Return (X, Y) of the center of cell containing provided text 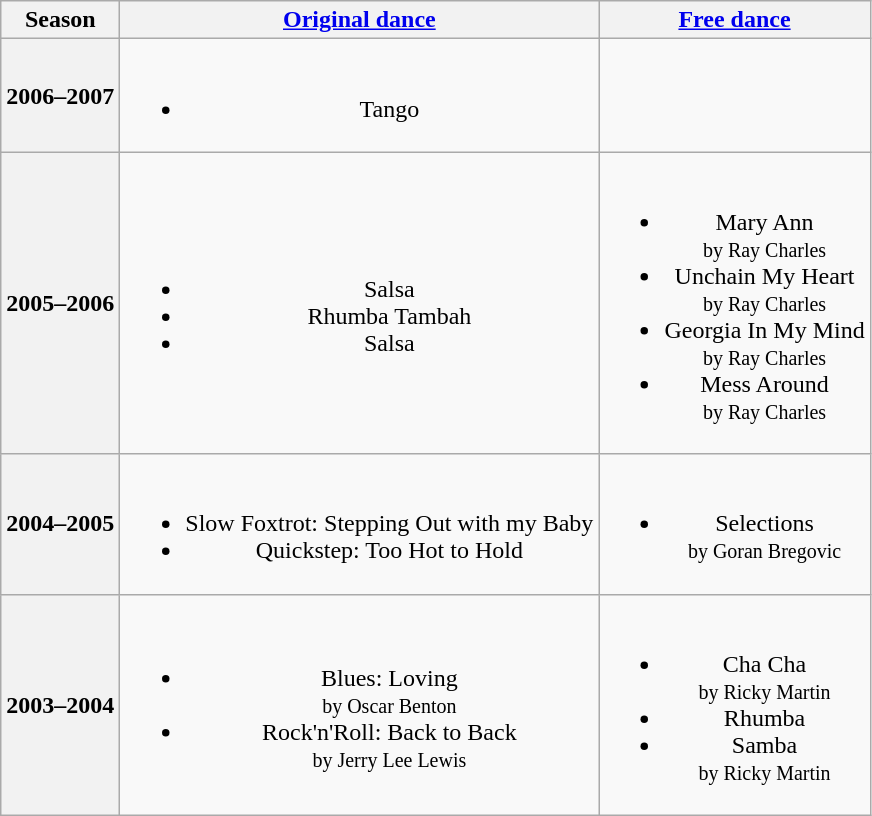
Free dance (734, 20)
2003–2004 (60, 704)
Slow Foxtrot: Stepping Out with my BabyQuickstep: Too Hot to Hold (360, 524)
Selections by Goran Bregovic (734, 524)
Cha Cha by Ricky Martin RhumbaSamba by Ricky Martin (734, 704)
2006–2007 (60, 96)
Season (60, 20)
2004–2005 (60, 524)
Blues: Loving by Oscar Benton Rock'n'Roll: Back to Back by Jerry Lee Lewis (360, 704)
Tango (360, 96)
2005–2006 (60, 303)
Mary Ann by Ray Charles Unchain My Heart by Ray Charles Georgia In My Mind by Ray Charles Mess Around by Ray Charles (734, 303)
Original dance (360, 20)
SalsaRhumba TambahSalsa (360, 303)
